Return (X, Y) of the center of cell containing provided text 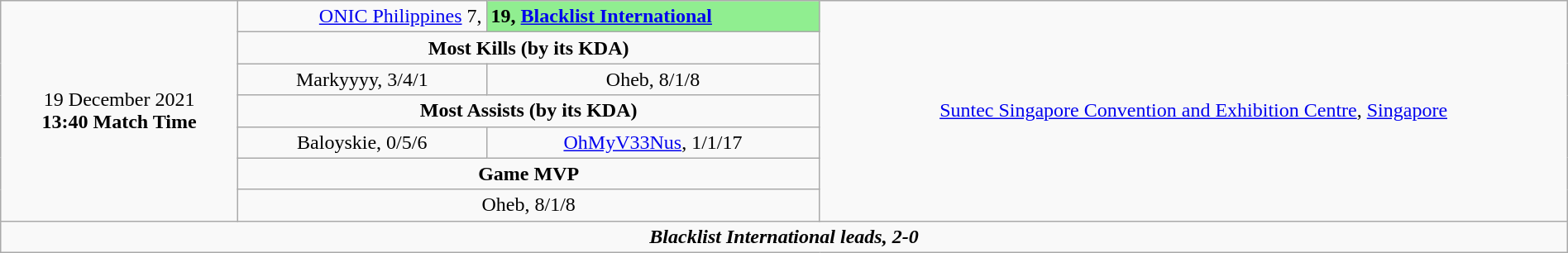
Suntec Singapore Convention and Exhibition Centre, Singapore (1193, 111)
ONIC Philippines 7, (362, 17)
19 December 202113:40 Match Time (119, 111)
OhMyV33Nus, 1/1/17 (653, 142)
Blacklist International leads, 2-0 (784, 236)
Game MVP (528, 174)
19, Blacklist International (653, 17)
Baloyskie, 0/5/6 (362, 142)
Markyyyy, 3/4/1 (362, 79)
Most Assists (by its KDA) (528, 111)
Most Kills (by its KDA) (528, 48)
